Identify which cell holds the provided text, then report its [x, y] central coordinate. 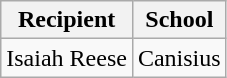
School [179, 20]
Canisius [179, 58]
Isaiah Reese [67, 58]
Recipient [67, 20]
